Capture the cell that displays the provided text and extract its (X, Y) central coordinate. 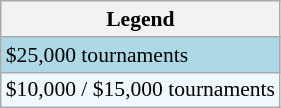
Legend (140, 19)
$25,000 tournaments (140, 55)
$10,000 / $15,000 tournaments (140, 90)
